For the text-containing cell, return its midpoint in [x, y] coordinate format. 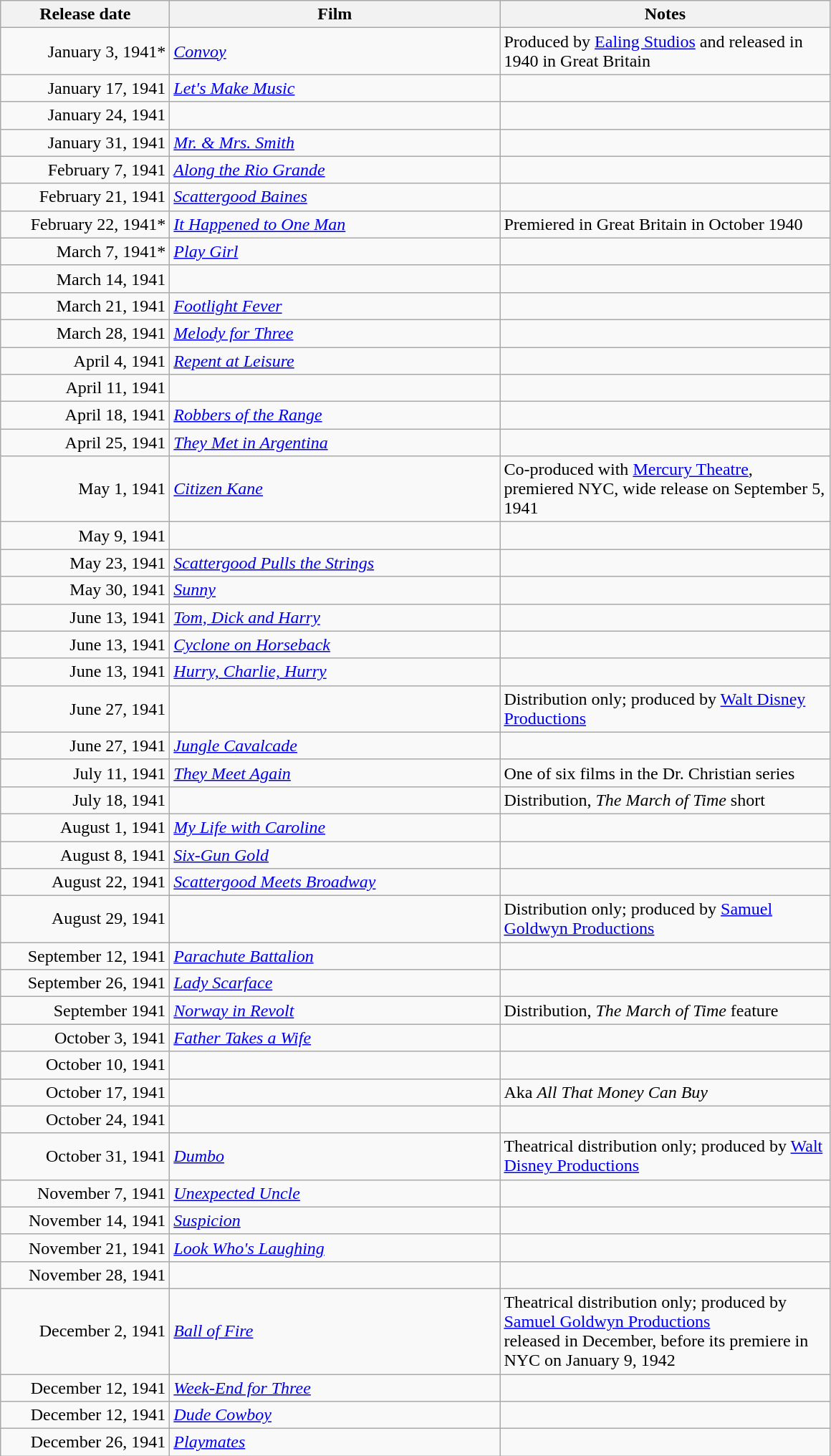
May 9, 1941 [85, 536]
Aka All That Money Can Buy [665, 1092]
Parachute Battalion [335, 956]
Scattergood Meets Broadway [335, 882]
April 25, 1941 [85, 443]
March 14, 1941 [85, 279]
Lady Scarface [335, 983]
December 26, 1941 [85, 1442]
July 11, 1941 [85, 773]
Scattergood Baines [335, 197]
Suspicion [335, 1220]
October 31, 1941 [85, 1156]
August 29, 1941 [85, 920]
Notes [665, 14]
November 28, 1941 [85, 1275]
November 14, 1941 [85, 1220]
July 18, 1941 [85, 800]
Release date [85, 14]
February 21, 1941 [85, 197]
March 21, 1941 [85, 306]
Convoy [335, 52]
May 23, 1941 [85, 563]
Father Takes a Wife [335, 1038]
September 12, 1941 [85, 956]
October 10, 1941 [85, 1065]
Repent at Leisure [335, 360]
October 3, 1941 [85, 1038]
August 1, 1941 [85, 827]
February 22, 1941* [85, 224]
Unexpected Uncle [335, 1193]
December 2, 1941 [85, 1331]
Look Who's Laughing [335, 1248]
November 21, 1941 [85, 1248]
Co-produced with Mercury Theatre, premiered NYC, wide release on September 5, 1941 [665, 489]
May 1, 1941 [85, 489]
September 26, 1941 [85, 983]
Theatrical distribution only; produced by Samuel Goldwyn Productionsreleased in December, before its premiere in NYC on January 9, 1942 [665, 1331]
October 24, 1941 [85, 1119]
Distribution, The March of Time feature [665, 1011]
Jungle Cavalcade [335, 746]
Sunny [335, 590]
Distribution, The March of Time short [665, 800]
August 8, 1941 [85, 854]
Dude Cowboy [335, 1415]
January 31, 1941 [85, 143]
Scattergood Pulls the Strings [335, 563]
Film [335, 14]
Premiered in Great Britain in October 1940 [665, 224]
Week-End for Three [335, 1387]
March 28, 1941 [85, 333]
Along the Rio Grande [335, 170]
October 17, 1941 [85, 1092]
Mr. & Mrs. Smith [335, 143]
August 22, 1941 [85, 882]
May 30, 1941 [85, 590]
September 1941 [85, 1011]
Distribution only; produced by Samuel Goldwyn Productions [665, 920]
Distribution only; produced by Walt Disney Productions [665, 709]
Robbers of the Range [335, 415]
Norway in Revolt [335, 1011]
Citizen Kane [335, 489]
November 7, 1941 [85, 1193]
Let's Make Music [335, 88]
Playmates [335, 1442]
March 7, 1941* [85, 251]
Hurry, Charlie, Hurry [335, 672]
Dumbo [335, 1156]
Cyclone on Horseback [335, 645]
They Meet Again [335, 773]
Six-Gun Gold [335, 854]
It Happened to One Man [335, 224]
Ball of Fire [335, 1331]
Theatrical distribution only; produced by Walt Disney Productions [665, 1156]
Footlight Fever [335, 306]
April 18, 1941 [85, 415]
April 11, 1941 [85, 388]
January 3, 1941* [85, 52]
Melody for Three [335, 333]
January 17, 1941 [85, 88]
April 4, 1941 [85, 360]
Tom, Dick and Harry [335, 617]
One of six films in the Dr. Christian series [665, 773]
They Met in Argentina [335, 443]
February 7, 1941 [85, 170]
Play Girl [335, 251]
January 24, 1941 [85, 115]
My Life with Caroline [335, 827]
Produced by Ealing Studios and released in 1940 in Great Britain [665, 52]
